Provide the (X, Y) coordinate of the cell's center where the given text is located.  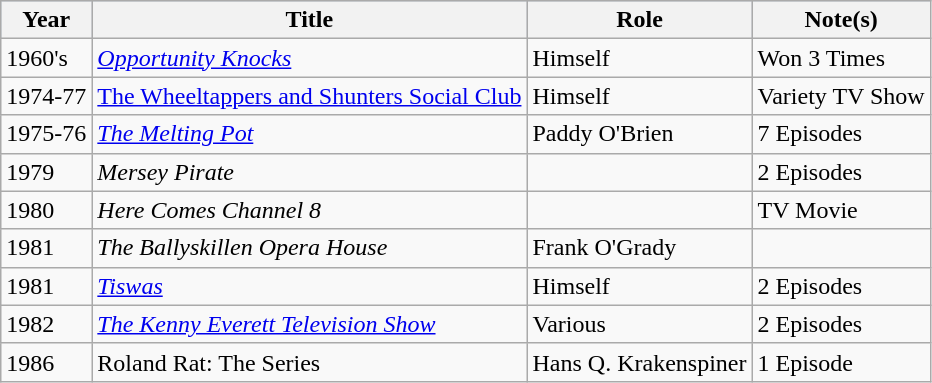
The Wheeltappers and Shunters Social Club (310, 96)
Year (46, 20)
1980 (46, 210)
Hans Q. Krakenspiner (640, 362)
Here Comes Channel 8 (310, 210)
Various (640, 324)
7 Episodes (841, 134)
1986 (46, 362)
Mersey Pirate (310, 172)
Role (640, 20)
1982 (46, 324)
1975-76 (46, 134)
1974-77 (46, 96)
Tiswas (310, 286)
The Ballyskillen Opera House (310, 248)
Paddy O'Brien (640, 134)
The Melting Pot (310, 134)
Note(s) (841, 20)
1979 (46, 172)
TV Movie (841, 210)
The Kenny Everett Television Show (310, 324)
Frank O'Grady (640, 248)
Title (310, 20)
1 Episode (841, 362)
1960's (46, 58)
Won 3 Times (841, 58)
Variety TV Show (841, 96)
Opportunity Knocks (310, 58)
Roland Rat: The Series (310, 362)
